Pinpoint the cell where the given text exists, returning its (x, y) midpoint coordinate. 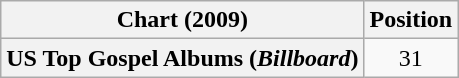
Position (411, 20)
31 (411, 58)
Chart (2009) (182, 20)
US Top Gospel Albums (Billboard) (182, 58)
